Scan for the cell matching the given text and deliver its [x, y] coordinate at center. 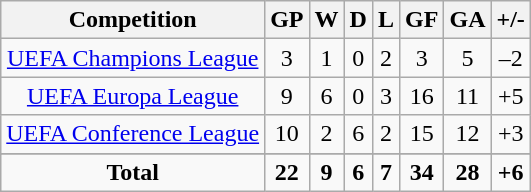
Total [133, 172]
GF [422, 20]
11 [468, 96]
GA [468, 20]
W [326, 20]
+5 [510, 96]
12 [468, 134]
22 [287, 172]
GP [287, 20]
+/- [510, 20]
7 [386, 172]
UEFA Conference League [133, 134]
34 [422, 172]
15 [422, 134]
1 [326, 58]
–2 [510, 58]
5 [468, 58]
28 [468, 172]
+6 [510, 172]
16 [422, 96]
Competition [133, 20]
UEFA Europa League [133, 96]
10 [287, 134]
UEFA Champions League [133, 58]
L [386, 20]
+3 [510, 134]
D [358, 20]
